Determine the [X, Y] coordinate at the center of the cell enclosing the given text.  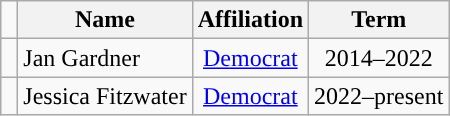
Jessica Fitzwater [105, 96]
2022–present [379, 96]
Name [105, 20]
Term [379, 20]
Affiliation [250, 20]
2014–2022 [379, 58]
Jan Gardner [105, 58]
